Search for the cell housing the specified text and yield its (x, y) center coordinate. 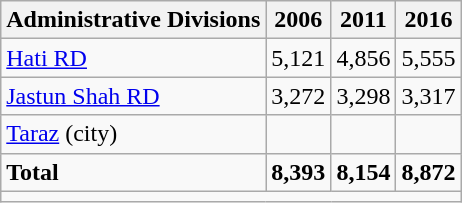
2011 (364, 20)
Hati RD (134, 58)
Jastun Shah RD (134, 96)
8,393 (298, 172)
5,555 (428, 58)
3,298 (364, 96)
8,872 (428, 172)
4,856 (364, 58)
3,317 (428, 96)
5,121 (298, 58)
Taraz (city) (134, 134)
8,154 (364, 172)
Administrative Divisions (134, 20)
3,272 (298, 96)
2016 (428, 20)
Total (134, 172)
2006 (298, 20)
